Determine the (X, Y) coordinate at the center of the cell enclosing the given text.  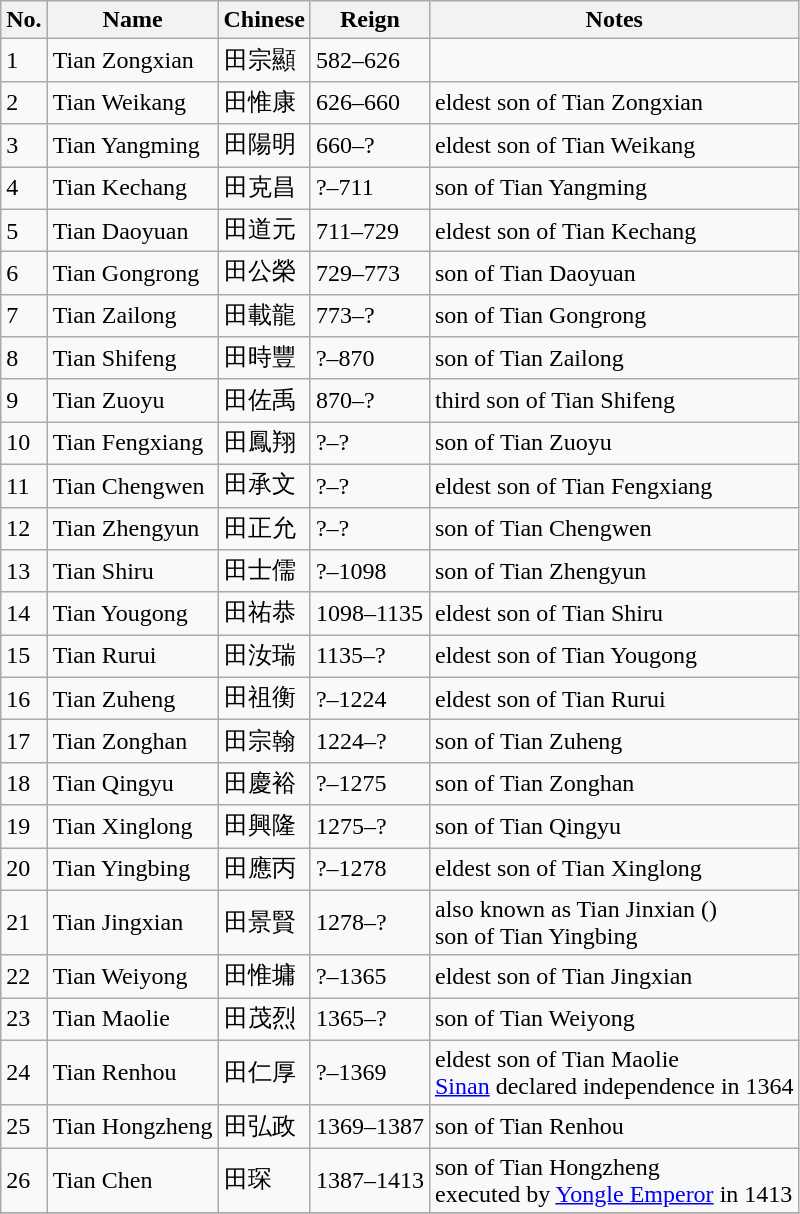
eldest son of Tian Zongxian (614, 102)
son of Tian Weiyong (614, 1020)
田景賢 (264, 922)
626–660 (370, 102)
No. (24, 20)
son of Tian Hongzhengexecuted by Yongle Emperor in 1413 (614, 1180)
also known as Tian Jinxian ()son of Tian Yingbing (614, 922)
6 (24, 274)
1369–1387 (370, 1126)
1278–? (370, 922)
15 (24, 656)
25 (24, 1126)
田載龍 (264, 316)
26 (24, 1180)
1098–1135 (370, 614)
Tian Zhengyun (132, 528)
田士儒 (264, 572)
Tian Qingyu (132, 784)
Reign (370, 20)
eldest son of Tian Jingxian (614, 976)
田弘政 (264, 1126)
Chinese (264, 20)
?–1365 (370, 976)
田克昌 (264, 188)
田惟康 (264, 102)
23 (24, 1020)
18 (24, 784)
eldest son of Tian Fengxiang (614, 486)
田陽明 (264, 146)
son of Tian Zonghan (614, 784)
?–1275 (370, 784)
17 (24, 742)
14 (24, 614)
13 (24, 572)
1275–? (370, 826)
Tian Xinglong (132, 826)
Tian Chengwen (132, 486)
田宗翰 (264, 742)
Tian Zuoyu (132, 400)
3 (24, 146)
田琛 (264, 1180)
Tian Fengxiang (132, 444)
son of Tian Zuheng (614, 742)
son of Tian Zhengyun (614, 572)
田宗顯 (264, 60)
8 (24, 358)
田惟墉 (264, 976)
Tian Hongzheng (132, 1126)
Tian Yangming (132, 146)
Tian Weikang (132, 102)
582–626 (370, 60)
?–1098 (370, 572)
19 (24, 826)
Tian Weiyong (132, 976)
third son of Tian Shifeng (614, 400)
田時豐 (264, 358)
Tian Kechang (132, 188)
7 (24, 316)
田道元 (264, 230)
Tian Jingxian (132, 922)
Name (132, 20)
eldest son of Tian Shiru (614, 614)
田正允 (264, 528)
1387–1413 (370, 1180)
Notes (614, 20)
Tian Rurui (132, 656)
870–? (370, 400)
Tian Zongxian (132, 60)
son of Tian Yangming (614, 188)
田承文 (264, 486)
?–870 (370, 358)
son of Tian Zuoyu (614, 444)
24 (24, 1072)
Tian Yougong (132, 614)
田佐禹 (264, 400)
1135–? (370, 656)
711–729 (370, 230)
eldest son of Tian Kechang (614, 230)
Tian Shifeng (132, 358)
1224–? (370, 742)
?–1278 (370, 870)
Tian Daoyuan (132, 230)
Tian Chen (132, 1180)
21 (24, 922)
10 (24, 444)
4 (24, 188)
22 (24, 976)
eldest son of Tian Rurui (614, 698)
son of Tian Zailong (614, 358)
son of Tian Daoyuan (614, 274)
eldest son of Tian MaolieSinan declared independence in 1364 (614, 1072)
5 (24, 230)
Tian Zuheng (132, 698)
son of Tian Qingyu (614, 826)
田慶裕 (264, 784)
田汝瑞 (264, 656)
Tian Zonghan (132, 742)
田應丙 (264, 870)
?–1224 (370, 698)
?–711 (370, 188)
田興隆 (264, 826)
16 (24, 698)
son of Tian Chengwen (614, 528)
田祐恭 (264, 614)
Tian Shiru (132, 572)
12 (24, 528)
田祖衡 (264, 698)
Tian Maolie (132, 1020)
eldest son of Tian Xinglong (614, 870)
田茂烈 (264, 1020)
9 (24, 400)
20 (24, 870)
eldest son of Tian Weikang (614, 146)
773–? (370, 316)
11 (24, 486)
Tian Gongrong (132, 274)
son of Tian Gongrong (614, 316)
son of Tian Renhou (614, 1126)
729–773 (370, 274)
1 (24, 60)
Tian Renhou (132, 1072)
?–1369 (370, 1072)
Tian Zailong (132, 316)
eldest son of Tian Yougong (614, 656)
田公榮 (264, 274)
田仁厚 (264, 1072)
1365–? (370, 1020)
田鳳翔 (264, 444)
Tian Yingbing (132, 870)
2 (24, 102)
660–? (370, 146)
